For the text-containing cell, return its midpoint in (X, Y) coordinate format. 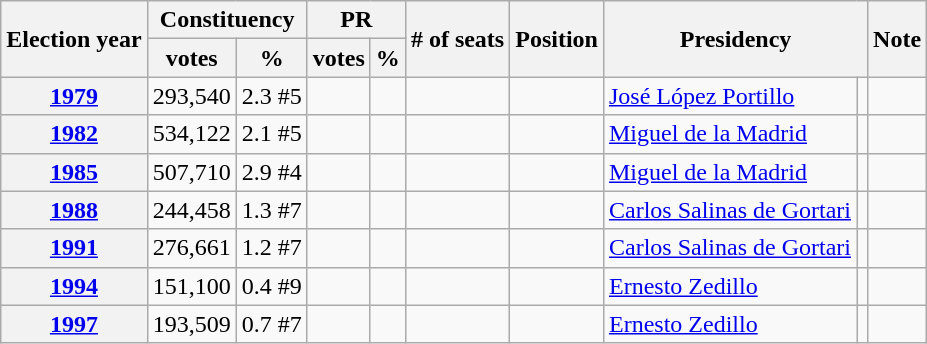
507,710 (192, 172)
1991 (74, 248)
1985 (74, 172)
2.3 #5 (272, 96)
1979 (74, 96)
151,100 (192, 286)
Presidency (735, 39)
193,509 (192, 324)
1.3 #7 (272, 210)
Position (557, 39)
276,661 (192, 248)
244,458 (192, 210)
534,122 (192, 134)
1982 (74, 134)
1.2 #7 (272, 248)
1994 (74, 286)
José López Portillo (730, 96)
2.1 #5 (272, 134)
2.9 #4 (272, 172)
0.7 #7 (272, 324)
Election year (74, 39)
# of seats (457, 39)
Note (898, 39)
1997 (74, 324)
1988 (74, 210)
PR (356, 20)
293,540 (192, 96)
Constituency (227, 20)
0.4 #9 (272, 286)
